Output the (x, y) coordinate of the center of the cell containing the given text.  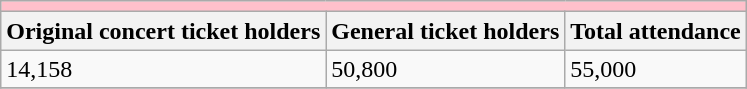
55,000 (656, 69)
Original concert ticket holders (164, 31)
50,800 (446, 69)
14,158 (164, 69)
Total attendance (656, 31)
General ticket holders (446, 31)
